Return the (x, y) coordinate for the center point of the cell that contains the specified text.  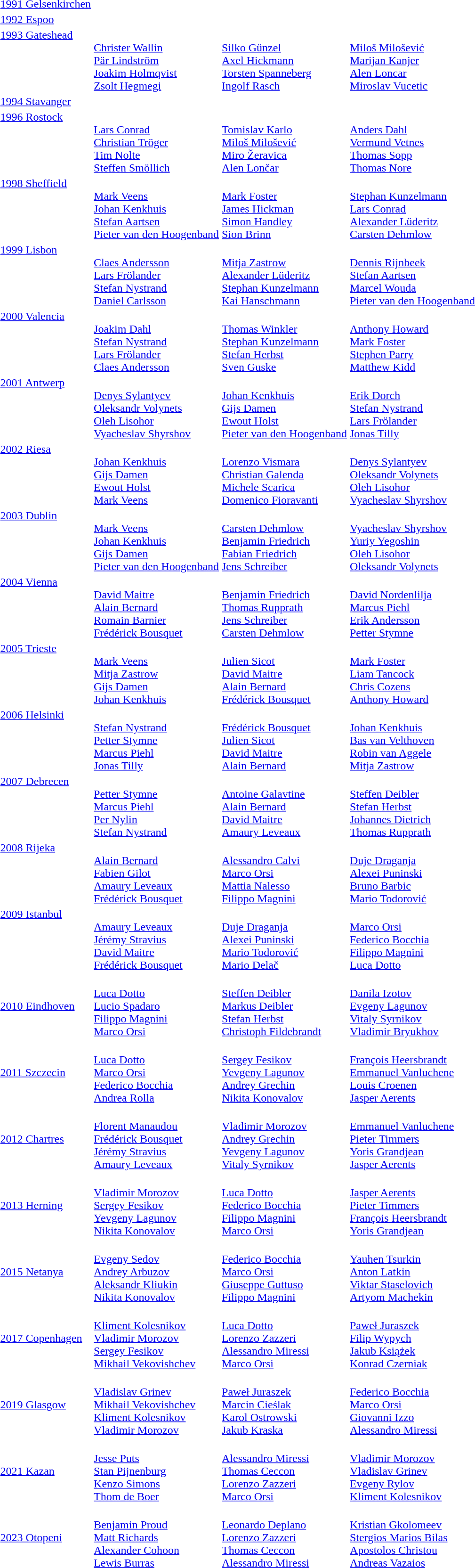
Silko GünzelAxel HickmannTorsten SpannebergIngolf Rasch (284, 60)
Paweł JuraszekMarcin CieślakKarol OstrowskiJakub Kraska (284, 1405)
David MaitreAlain BernardRomain BarnierFrédérick Bousquet (156, 607)
Luca DottoMarco OrsiFederico BocchiaAndrea Rolla (156, 1072)
Jesse PutsStan PijnenburgKenzo SimonsThom de Boer (156, 1471)
Johan KenkhuisGijs DamenEwout HolstPieter van den Hoogenband (284, 408)
Tomislav KarloMiloš MiloševićMiro ŽeravicaAlen Lončar (284, 142)
Lorenzo VismaraChristian GalendaMichele ScaricaDomenico Fioravanti (284, 474)
Duje DraganjaAlexei PuninskiMario TodorovićMario Delač (284, 939)
Luca DottoLucio SpadaroFilippo MagniniMarco Orsi (156, 1006)
Vladimir MorozovAndrey GrechinYevgeny LagunovVitaly Syrnikov (284, 1139)
Thomas WinklerStephan KunzelmannStefan HerbstSven Guske (284, 342)
Federico BocchiaMarco OrsiGiuseppe GuttusoFilippo Magnini (284, 1272)
Lars ConradChristian TrögerTim NolteSteffen Smöllich (156, 142)
Benjamin FriedrichThomas RupprathJens SchreiberCarsten Dehmlow (284, 607)
Evgeny SedovAndrey ArbuzovAleksandr KliukinNikita Konovalov (156, 1272)
Mark VeensJohan KenkhuisStefan AartsenPieter van den Hoogenband (156, 209)
Alain BernardFabien GilotAmaury LeveauxFrédérick Bousquet (156, 873)
Vladislav GrinevMikhail VekovishchevKliment KolesnikovVladimir Morozov (156, 1405)
Joakim DahlStefan NystrandLars FrölanderClaes Andersson (156, 342)
Stefan NystrandPetter StymneMarcus PiehlJonas Tilly (156, 740)
Petter StymneMarcus PiehlPer NylinStefan Nystrand (156, 807)
Kliment KolesnikovVladimir MorozovSergey FesikovMikhail Vekovishchev (156, 1338)
Amaury LeveauxJérémy StraviusDavid MaitreFrédérick Bousquet (156, 939)
Mark FosterJames HickmanSimon HandleySion Brinn (284, 209)
Mark VeensJohan KenkhuisGijs DamenPieter van den Hoogenband (156, 541)
Steffen DeiblerMarkus DeiblerStefan HerbstChristoph Fildebrandt (284, 1006)
Mark VeensMitja ZastrowGijs DamenJohan Kenkhuis (156, 674)
Denys SylantyevOleksandr VolynetsOleh LisohorVyacheslav Shyrshov (156, 408)
Frédérick BousquetJulien SicotDavid MaitreAlain Bernard (284, 740)
Alessandro MiressiThomas CecconLorenzo ZazzeriMarco Orsi (284, 1471)
Vladimir MorozovSergey FesikovYevgeny LagunovNikita Konovalov (156, 1205)
Carsten DehmlowBenjamin FriedrichFabian FriedrichJens Schreiber (284, 541)
Johan KenkhuisGijs DamenEwout HolstMark Veens (156, 474)
Sergey FesikovYevgeny LagunovAndrey GrechinNikita Konovalov (284, 1072)
Florent ManaudouFrédérick BousquetJérémy StraviusAmaury Leveaux (156, 1139)
Antoine GalavtineAlain BernardDavid MaitreAmaury Leveaux (284, 807)
Julien SicotDavid MaitreAlain BernardFrédérick Bousquet (284, 674)
Mitja ZastrowAlexander LüderitzStephan KunzelmannKai Hanschmann (284, 275)
Christer WallinPär LindströmJoakim HolmqvistZsolt Hegmegi (156, 60)
Luca DottoLorenzo ZazzeriAlessandro MiressiMarco Orsi (284, 1338)
Luca DottoFederico BocchiaFilippo MagniniMarco Orsi (284, 1205)
Claes AnderssonLars FrölanderStefan NystrandDaniel Carlsson (156, 275)
Alessandro CalviMarco OrsiMattia NalessoFilippo Magnini (284, 873)
